Scan for the cell matching the given text and deliver its (x, y) coordinate at center. 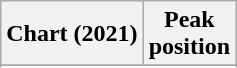
Chart (2021) (72, 34)
Peakposition (189, 34)
